Determine the [X, Y] coordinate at the center of the cell enclosing the given text.  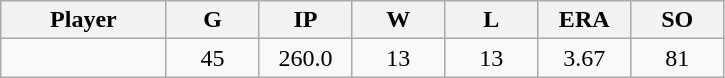
Player [84, 20]
45 [212, 58]
3.67 [584, 58]
IP [306, 20]
81 [678, 58]
L [492, 20]
SO [678, 20]
G [212, 20]
ERA [584, 20]
W [398, 20]
260.0 [306, 58]
